Return (x, y) of the center of cell containing provided text 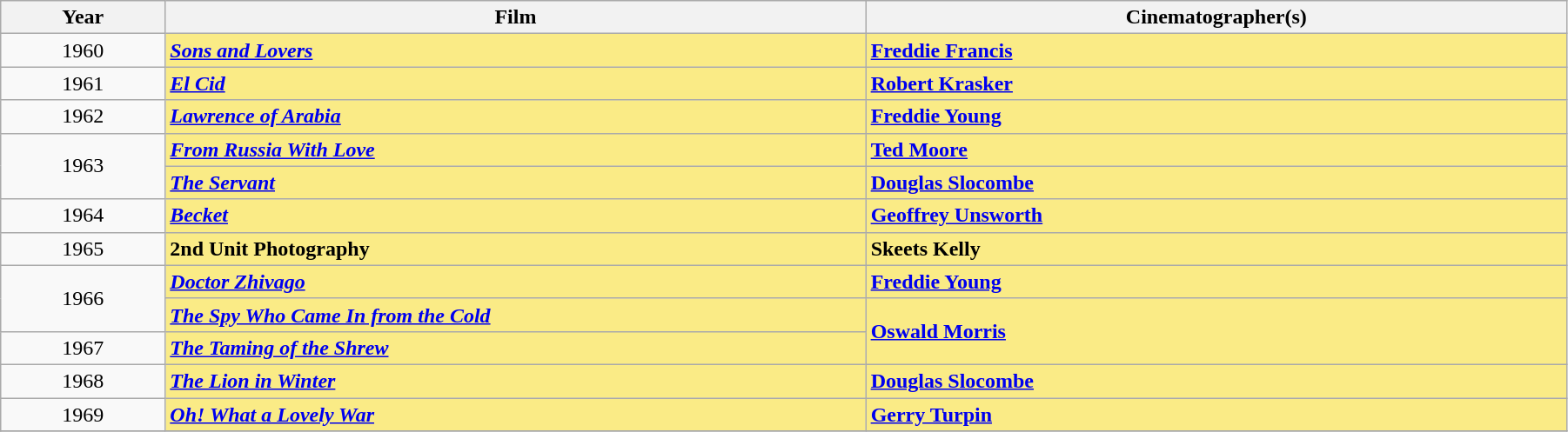
Ted Moore (1216, 150)
1965 (84, 249)
Robert Krasker (1216, 83)
Year (84, 17)
From Russia With Love (515, 150)
The Taming of the Shrew (515, 348)
Film (515, 17)
Oswald Morris (1216, 331)
The Spy Who Came In from the Cold (515, 315)
1964 (84, 216)
Lawrence of Arabia (515, 116)
1966 (84, 298)
Gerry Turpin (1216, 415)
The Servant (515, 183)
1967 (84, 348)
Cinematographer(s) (1216, 17)
Becket (515, 216)
1968 (84, 381)
Oh! What a Lovely War (515, 415)
Freddie Francis (1216, 50)
1969 (84, 415)
2nd Unit Photography (515, 249)
1961 (84, 83)
1962 (84, 116)
1963 (84, 166)
The Lion in Winter (515, 381)
1960 (84, 50)
Geoffrey Unsworth (1216, 216)
Sons and Lovers (515, 50)
El Cid (515, 83)
Skeets Kelly (1216, 249)
Doctor Zhivago (515, 282)
